Find where the given text appears and provide that cell's center as [X, Y] coordinate. 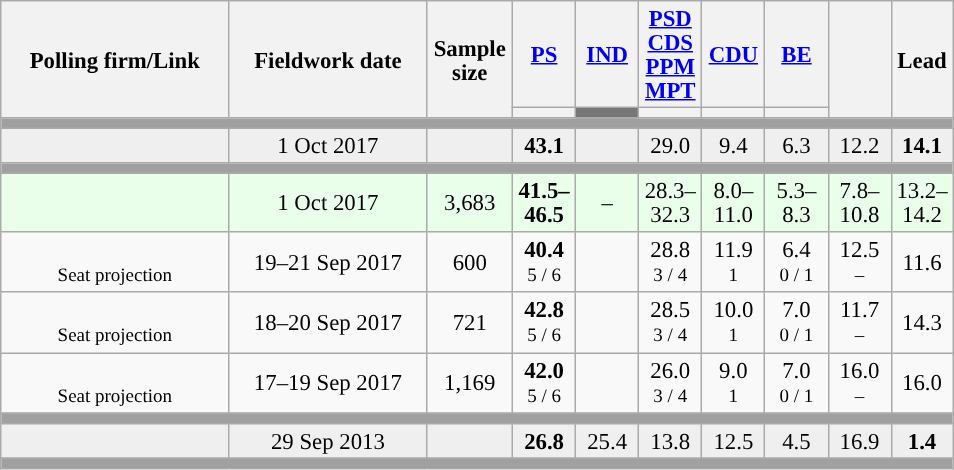
41.5–46.5 [544, 204]
13.8 [670, 440]
8.0–11.0 [734, 204]
16.0 [922, 383]
11.6 [922, 262]
26.03 / 4 [670, 383]
28.83 / 4 [670, 262]
29 Sep 2013 [328, 440]
7.8–10.8 [860, 204]
10.01 [734, 323]
5.3–8.3 [796, 204]
42.85 / 6 [544, 323]
19–21 Sep 2017 [328, 262]
43.1 [544, 146]
Fieldwork date [328, 60]
28.3–32.3 [670, 204]
PS [544, 54]
3,683 [470, 204]
29.0 [670, 146]
Sample size [470, 60]
Polling firm/Link [115, 60]
18–20 Sep 2017 [328, 323]
17–19 Sep 2017 [328, 383]
1,169 [470, 383]
CDU [734, 54]
26.8 [544, 440]
16.9 [860, 440]
12.5 [734, 440]
11.7– [860, 323]
12.2 [860, 146]
BE [796, 54]
– [608, 204]
IND [608, 54]
14.1 [922, 146]
6.3 [796, 146]
14.3 [922, 323]
40.45 / 6 [544, 262]
Lead [922, 60]
28.53 / 4 [670, 323]
16.0– [860, 383]
42.05 / 6 [544, 383]
12.5– [860, 262]
PSDCDSPPMMPT [670, 54]
4.5 [796, 440]
6.40 / 1 [796, 262]
11.91 [734, 262]
25.4 [608, 440]
721 [470, 323]
9.01 [734, 383]
600 [470, 262]
9.4 [734, 146]
13.2–14.2 [922, 204]
1.4 [922, 440]
